Pinpoint the cell where the given text exists, returning its (X, Y) midpoint coordinate. 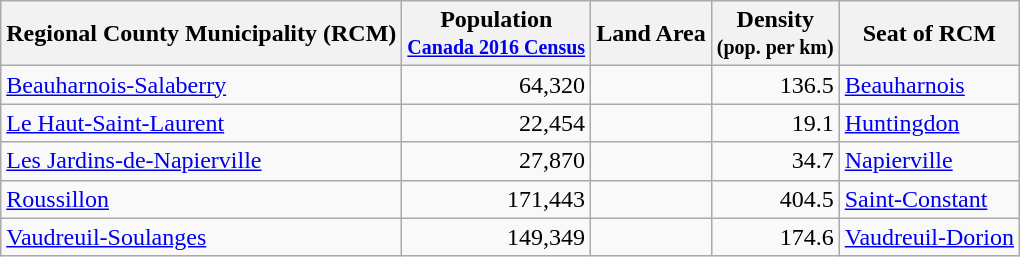
Regional County Municipality (RCM) (202, 34)
Le Haut-Saint-Laurent (202, 123)
PopulationCanada 2016 Census (496, 34)
Land Area (652, 34)
34.7 (775, 161)
64,320 (496, 85)
174.6 (775, 237)
27,870 (496, 161)
Saint-Constant (929, 199)
149,349 (496, 237)
136.5 (775, 85)
Vaudreuil-Soulanges (202, 237)
Les Jardins-de-Napierville (202, 161)
Napierville (929, 161)
19.1 (775, 123)
Roussillon (202, 199)
Vaudreuil-Dorion (929, 237)
Huntingdon (929, 123)
22,454 (496, 123)
404.5 (775, 199)
Seat of RCM (929, 34)
Density(pop. per km) (775, 34)
Beauharnois-Salaberry (202, 85)
Beauharnois (929, 85)
171,443 (496, 199)
